Identify which cell holds the provided text, then report its (x, y) central coordinate. 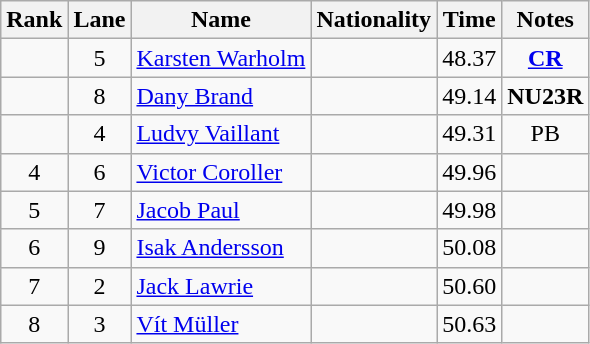
Jacob Paul (221, 210)
Time (470, 20)
PB (546, 134)
49.14 (470, 96)
3 (100, 324)
NU23R (546, 96)
Dany Brand (221, 96)
2 (100, 286)
50.63 (470, 324)
Name (221, 20)
Rank (34, 20)
Ludvy Vaillant (221, 134)
9 (100, 248)
Victor Coroller (221, 172)
Notes (546, 20)
Isak Andersson (221, 248)
Jack Lawrie (221, 286)
Vít Müller (221, 324)
49.31 (470, 134)
Nationality (374, 20)
CR (546, 58)
50.60 (470, 286)
49.96 (470, 172)
Karsten Warholm (221, 58)
48.37 (470, 58)
Lane (100, 20)
49.98 (470, 210)
50.08 (470, 248)
